Find where the given text appears and provide that cell's center as [X, Y] coordinate. 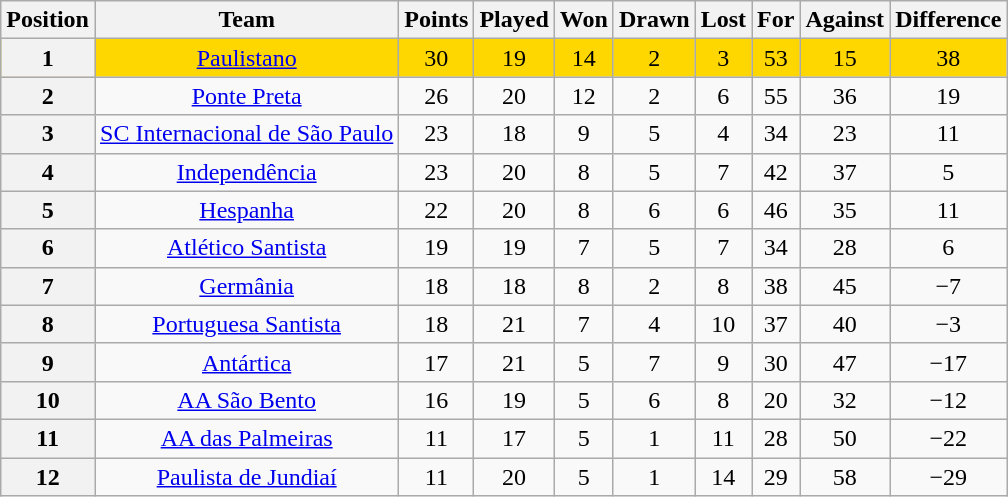
Antártica [246, 362]
35 [845, 210]
40 [845, 324]
−29 [948, 477]
16 [436, 400]
Hespanha [246, 210]
For [776, 20]
Points [436, 20]
58 [845, 477]
Position [48, 20]
32 [845, 400]
42 [776, 172]
53 [776, 58]
Lost [723, 20]
Played [514, 20]
29 [776, 477]
Paulistano [246, 58]
Team [246, 20]
Difference [948, 20]
Paulista de Jundiaí [246, 477]
Ponte Preta [246, 96]
−22 [948, 438]
Independência [246, 172]
Portuguesa Santista [246, 324]
55 [776, 96]
Germânia [246, 286]
15 [845, 58]
−17 [948, 362]
26 [436, 96]
Atlético Santista [246, 248]
SC Internacional de São Paulo [246, 134]
47 [845, 362]
50 [845, 438]
−7 [948, 286]
46 [776, 210]
AA São Bento [246, 400]
−3 [948, 324]
45 [845, 286]
Won [584, 20]
AA das Palmeiras [246, 438]
22 [436, 210]
36 [845, 96]
−12 [948, 400]
Drawn [654, 20]
Against [845, 20]
